Detect which cell encompasses the target text, then output its (x, y) center coordinate. 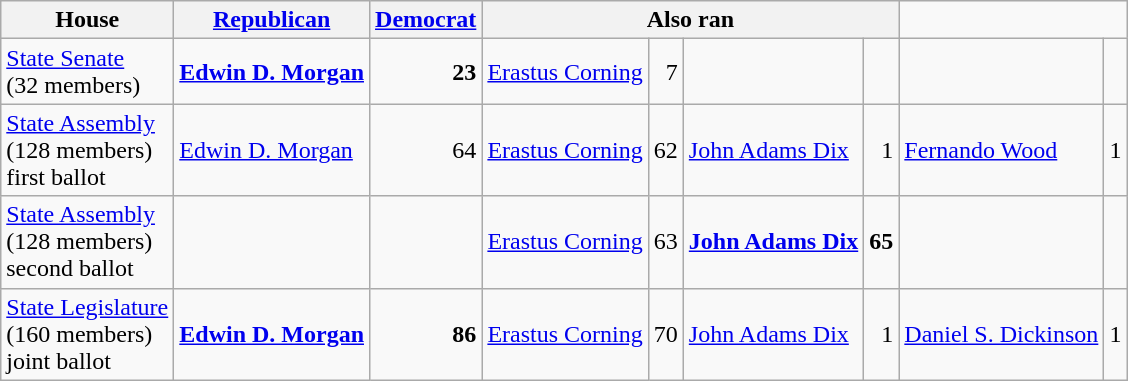
23 (426, 72)
State Senate (32 members) (88, 72)
State Assembly (128 members) second ballot (88, 242)
Daniel S. Dickinson (1002, 334)
65 (882, 242)
70 (666, 334)
Democrat (426, 20)
63 (666, 242)
62 (666, 150)
86 (426, 334)
State Legislature (160 members) joint ballot (88, 334)
Republican (272, 20)
Also ran (690, 20)
House (88, 20)
7 (666, 72)
Fernando Wood (1002, 150)
64 (426, 150)
State Assembly (128 members) first ballot (88, 150)
